Identify which cell holds the provided text, then report its [X, Y] central coordinate. 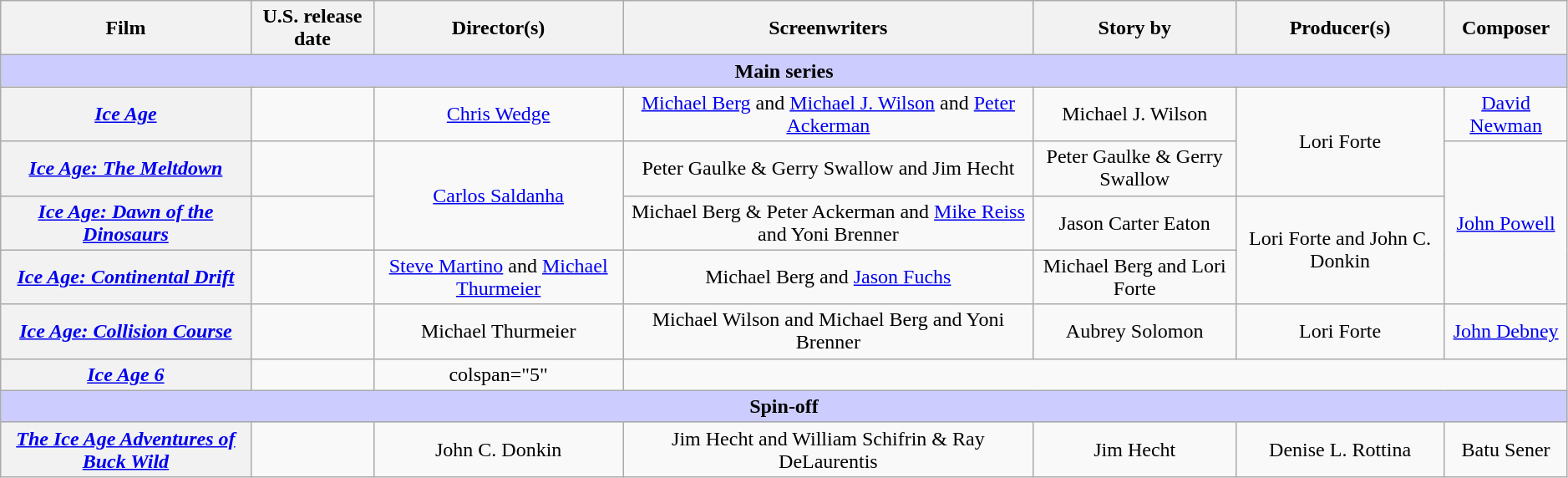
Carlos Saldanha [499, 196]
Composer [1505, 28]
David Newman [1505, 114]
Jason Carter Eaton [1134, 222]
U.S. release date [312, 28]
Michael Berg and Jason Fuchs [829, 277]
Director(s) [499, 28]
The Ice Age Adventures of Buck Wild [125, 450]
Ice Age: Continental Drift [125, 277]
Steve Martino and Michael Thurmeier [499, 277]
Story by [1134, 28]
Michael Berg & Peter Ackerman and Mike Reiss and Yoni Brenner [829, 222]
Spin-off [784, 406]
John Powell [1505, 222]
Chris Wedge [499, 114]
Michael Thurmeier [499, 331]
colspan="5" [499, 374]
Ice Age [125, 114]
John C. Donkin [499, 450]
Michael Berg and Michael J. Wilson and Peter Ackerman [829, 114]
Ice Age: Dawn of the Dinosaurs [125, 222]
Peter Gaulke & Gerry Swallow [1134, 169]
Film [125, 28]
Michael Berg and Lori Forte [1134, 277]
Jim Hecht [1134, 450]
Peter Gaulke & Gerry Swallow and Jim Hecht [829, 169]
Ice Age: The Meltdown [125, 169]
Ice Age 6 [125, 374]
Jim Hecht and William Schifrin & Ray DeLaurentis [829, 450]
Ice Age: Collision Course [125, 331]
Denise L. Rottina [1340, 450]
Screenwriters [829, 28]
Michael J. Wilson [1134, 114]
Aubrey Solomon [1134, 331]
Batu Sener [1505, 450]
Producer(s) [1340, 28]
Lori Forte and John C. Donkin [1340, 250]
Michael Wilson and Michael Berg and Yoni Brenner [829, 331]
John Debney [1505, 331]
Main series [784, 71]
